Scan for the cell matching the given text and deliver its (x, y) coordinate at center. 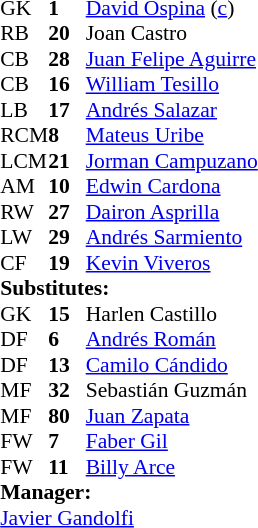
Andrés Román (172, 339)
RB (24, 33)
CF (24, 263)
RCM (24, 135)
Harlen Castillo (172, 314)
RW (24, 212)
Juan Felipe Aguirre (172, 59)
10 (67, 187)
6 (67, 339)
Andrés Sarmiento (172, 237)
Manager: (129, 493)
29 (67, 237)
17 (67, 110)
16 (67, 85)
Camilo Cándido (172, 365)
Joan Castro (172, 33)
LW (24, 237)
AM (24, 187)
7 (67, 441)
LCM (24, 161)
Kevin Viveros (172, 263)
13 (67, 365)
Mateus Uribe (172, 135)
Juan Zapata (172, 416)
20 (67, 33)
28 (67, 59)
11 (67, 467)
19 (67, 263)
Substitutes: (129, 289)
GK (24, 314)
Faber Gil (172, 441)
32 (67, 391)
Edwin Cardona (172, 187)
Sebastián Guzmán (172, 391)
Andrés Salazar (172, 110)
15 (67, 314)
Dairon Asprilla (172, 212)
LB (24, 110)
William Tesillo (172, 85)
27 (67, 212)
8 (67, 135)
80 (67, 416)
Jorman Campuzano (172, 161)
21 (67, 161)
Billy Arce (172, 467)
